Provide the (x, y) coordinate of the cell's center where the given text is located.  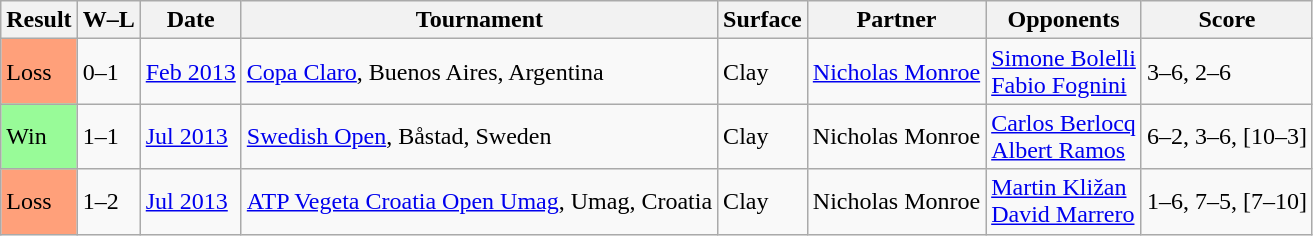
6–2, 3–6, [10–3] (1226, 136)
Martin Kližan David Marrero (1064, 202)
Partner (896, 20)
1–1 (108, 136)
ATP Vegeta Croatia Open Umag, Umag, Croatia (479, 202)
0–1 (108, 72)
3–6, 2–6 (1226, 72)
1–6, 7–5, [7–10] (1226, 202)
Date (190, 20)
Carlos Berlocq Albert Ramos (1064, 136)
Surface (763, 20)
Copa Claro, Buenos Aires, Argentina (479, 72)
Swedish Open, Båstad, Sweden (479, 136)
Win (39, 136)
W–L (108, 20)
Result (39, 20)
1–2 (108, 202)
Opponents (1064, 20)
Tournament (479, 20)
Score (1226, 20)
Feb 2013 (190, 72)
Simone Bolelli Fabio Fognini (1064, 72)
